Determine the [x, y] coordinate at the center of the cell enclosing the given text.  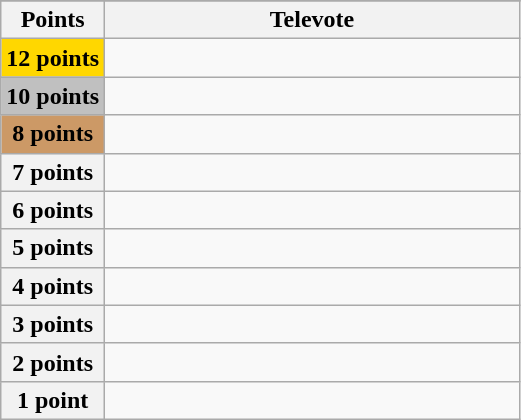
7 points [53, 172]
Televote [312, 20]
2 points [53, 362]
8 points [53, 134]
6 points [53, 210]
10 points [53, 96]
5 points [53, 248]
4 points [53, 286]
3 points [53, 324]
Points [53, 20]
1 point [53, 400]
12 points [53, 58]
